From the cell containing the given text, extract its center point as (X, Y) coordinate. 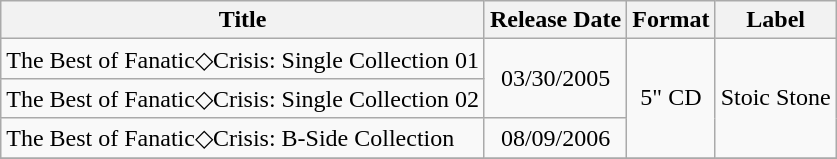
Stoic Stone (776, 98)
Title (243, 20)
08/09/2006 (555, 138)
Release Date (555, 20)
5" CD (671, 98)
The Best of Fanatic◇Crisis: Single Collection 02 (243, 98)
The Best of Fanatic◇Crisis: Single Collection 01 (243, 59)
The Best of Fanatic◇Crisis: B-Side Collection (243, 138)
03/30/2005 (555, 78)
Format (671, 20)
Label (776, 20)
